Locate the cell with the specified text and output its (X, Y) center coordinate. 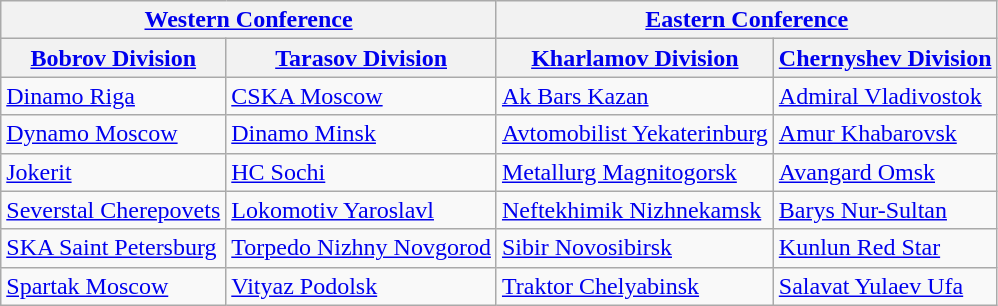
Eastern Conference (746, 20)
Salavat Yulaev Ufa (885, 286)
Kharlamov Division (634, 58)
Western Conference (249, 20)
Dinamo Riga (114, 96)
Chernyshev Division (885, 58)
Avangard Omsk (885, 172)
Ak Bars Kazan (634, 96)
Lokomotiv Yaroslavl (362, 210)
Severstal Cherepovets (114, 210)
Admiral Vladivostok (885, 96)
Sibir Novosibirsk (634, 248)
HC Sochi (362, 172)
Avtomobilist Yekaterinburg (634, 134)
Dinamo Minsk (362, 134)
Tarasov Division (362, 58)
Vityaz Podolsk (362, 286)
Kunlun Red Star (885, 248)
CSKA Moscow (362, 96)
Barys Nur-Sultan (885, 210)
Bobrov Division (114, 58)
Amur Khabarovsk (885, 134)
SKA Saint Petersburg (114, 248)
Spartak Moscow (114, 286)
Torpedo Nizhny Novgorod (362, 248)
Traktor Chelyabinsk (634, 286)
Jokerit (114, 172)
Metallurg Magnitogorsk (634, 172)
Neftekhimik Nizhnekamsk (634, 210)
Dynamo Moscow (114, 134)
